Extract the [x, y] coordinate from the center of the cell holding the provided text.  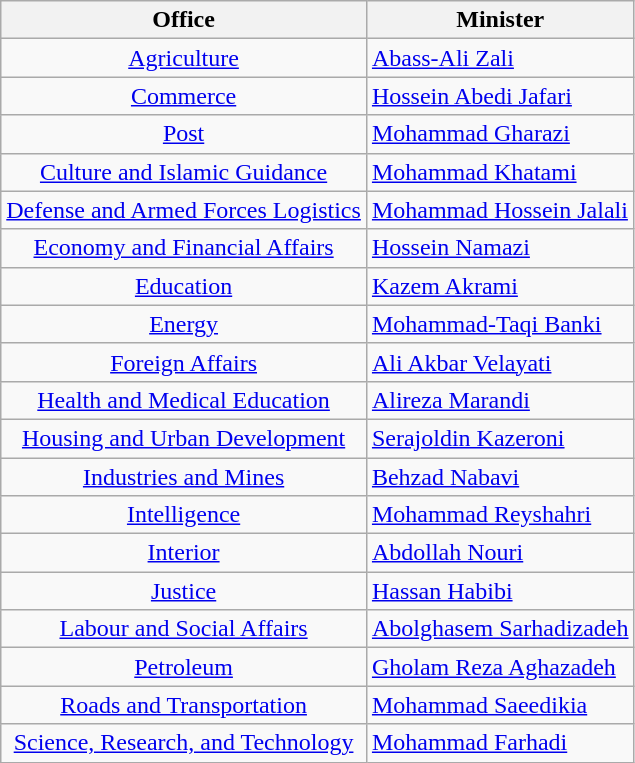
Mohammad Reyshahri [500, 515]
Office [184, 20]
Kazem Akrami [500, 286]
Commerce [184, 96]
Minister [500, 20]
Health and Medical Education [184, 400]
Justice [184, 591]
Hossein Abedi Jafari [500, 96]
Behzad Nabavi [500, 477]
Abass-Ali Zali [500, 58]
Petroleum [184, 667]
Foreign Affairs [184, 362]
Hossein Namazi [500, 248]
Alireza Marandi [500, 400]
Defense and Armed Forces Logistics [184, 210]
Energy [184, 324]
Industries and Mines [184, 477]
Gholam Reza Aghazadeh [500, 667]
Post [184, 134]
Culture and Islamic Guidance [184, 172]
Mohammad Saeedikia [500, 705]
Labour and Social Affairs [184, 629]
Economy and Financial Affairs [184, 248]
Mohammad Gharazi [500, 134]
Hassan Habibi [500, 591]
Education [184, 286]
Serajoldin Kazeroni [500, 438]
Interior [184, 553]
Science, Research, and Technology [184, 743]
Intelligence [184, 515]
Roads and Transportation [184, 705]
Housing and Urban Development [184, 438]
Abolghasem Sarhadizadeh [500, 629]
Agriculture [184, 58]
Ali Akbar Velayati [500, 362]
Abdollah Nouri [500, 553]
Mohammad Hossein Jalali [500, 210]
Mohammad Khatami [500, 172]
Mohammad-Taqi Banki [500, 324]
Mohammad Farhadi [500, 743]
